From the cell containing the given text, extract its center point as [x, y] coordinate. 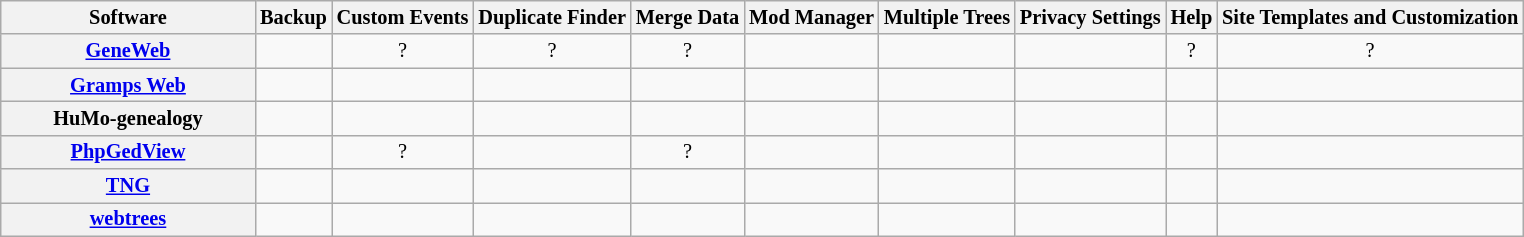
HuMo-genealogy [128, 118]
TNG [128, 186]
Merge Data [688, 17]
webtrees [128, 219]
Software [128, 17]
Mod Manager [812, 17]
Duplicate Finder [552, 17]
Gramps Web [128, 85]
Site Templates and Customization [1370, 17]
Custom Events [403, 17]
PhpGedView [128, 152]
Privacy Settings [1090, 17]
Backup [294, 17]
Multiple Trees [947, 17]
GeneWeb [128, 51]
Help [1192, 17]
